Scan for the cell matching the given text and deliver its [x, y] coordinate at center. 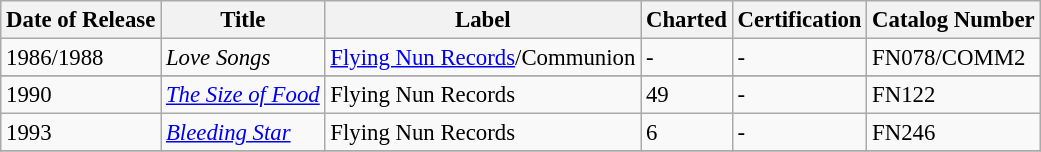
FN246 [954, 133]
1986/1988 [81, 58]
Bleeding Star [243, 133]
Certification [800, 20]
6 [687, 133]
The Size of Food [243, 95]
Charted [687, 20]
49 [687, 95]
Title [243, 20]
Catalog Number [954, 20]
Flying Nun Records/Communion [483, 58]
FN122 [954, 95]
1990 [81, 95]
Date of Release [81, 20]
FN078/COMM2 [954, 58]
1993 [81, 133]
Love Songs [243, 58]
Label [483, 20]
